Pinpoint the cell where the given text exists, returning its [x, y] midpoint coordinate. 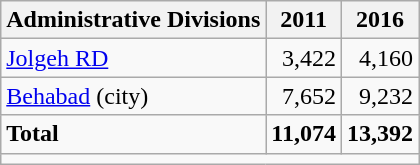
Behabad (city) [134, 96]
2011 [304, 20]
2016 [380, 20]
7,652 [304, 96]
Total [134, 134]
4,160 [380, 58]
3,422 [304, 58]
Jolgeh RD [134, 58]
Administrative Divisions [134, 20]
9,232 [380, 96]
13,392 [380, 134]
11,074 [304, 134]
